Determine the (X, Y) coordinate at the center of the cell enclosing the given text.  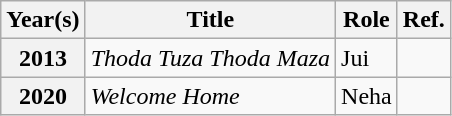
Jui (367, 58)
Role (367, 20)
Neha (367, 96)
2020 (43, 96)
Year(s) (43, 20)
Welcome Home (210, 96)
Thoda Tuza Thoda Maza (210, 58)
Title (210, 20)
Ref. (424, 20)
2013 (43, 58)
